Capture the cell that displays the provided text and extract its (X, Y) central coordinate. 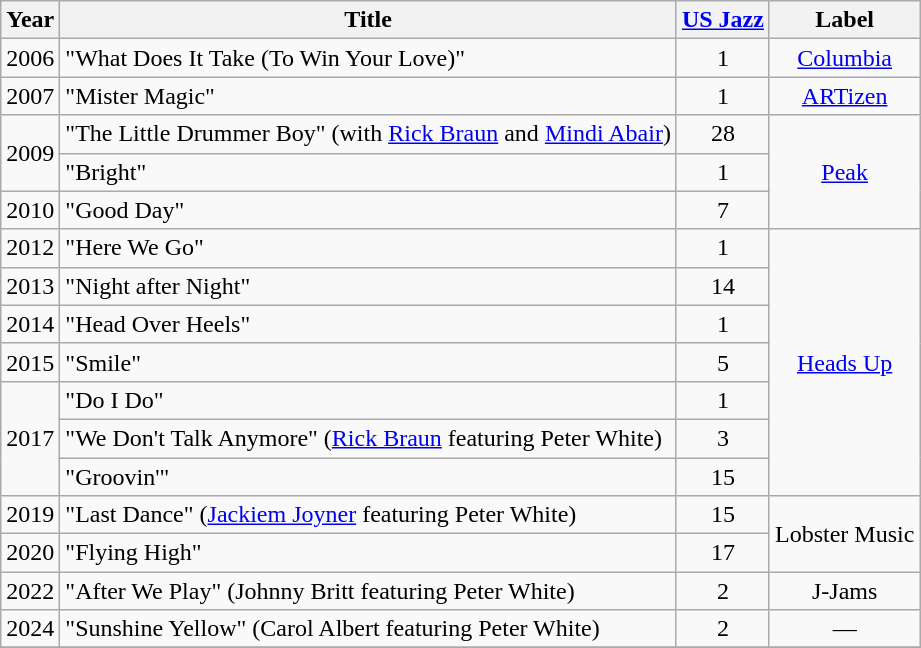
2009 (30, 153)
"Smile" (368, 362)
"Last Dance" (Jackiem Joyner featuring Peter White) (368, 515)
2020 (30, 553)
Lobster Music (844, 534)
7 (722, 210)
"Groovin'" (368, 477)
5 (722, 362)
2017 (30, 438)
2014 (30, 324)
2019 (30, 515)
— (844, 629)
"We Don't Talk Anymore" (Rick Braun featuring Peter White) (368, 438)
ARTizen (844, 96)
"Good Day" (368, 210)
"Do I Do" (368, 400)
Year (30, 20)
"After We Play" (Johnny Britt featuring Peter White) (368, 591)
"Here We Go" (368, 248)
Columbia (844, 58)
"Mister Magic" (368, 96)
17 (722, 553)
US Jazz (722, 20)
2010 (30, 210)
"Night after Night" (368, 286)
Label (844, 20)
2007 (30, 96)
Title (368, 20)
"The Little Drummer Boy" (with Rick Braun and Mindi Abair) (368, 134)
2024 (30, 629)
28 (722, 134)
Heads Up (844, 362)
"Bright" (368, 172)
2015 (30, 362)
Peak (844, 172)
"Head Over Heels" (368, 324)
"Sunshine Yellow" (Carol Albert featuring Peter White) (368, 629)
2006 (30, 58)
"What Does It Take (To Win Your Love)" (368, 58)
J-Jams (844, 591)
14 (722, 286)
2022 (30, 591)
3 (722, 438)
2012 (30, 248)
"Flying High" (368, 553)
2013 (30, 286)
